Return the (X, Y) coordinate for the center point of the cell that contains the specified text.  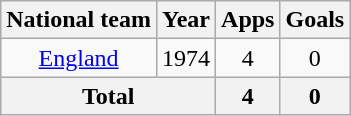
Year (186, 20)
1974 (186, 58)
National team (79, 20)
Goals (315, 20)
Total (108, 96)
Apps (248, 20)
England (79, 58)
